Output the (x, y) coordinate of the center of the cell containing the given text.  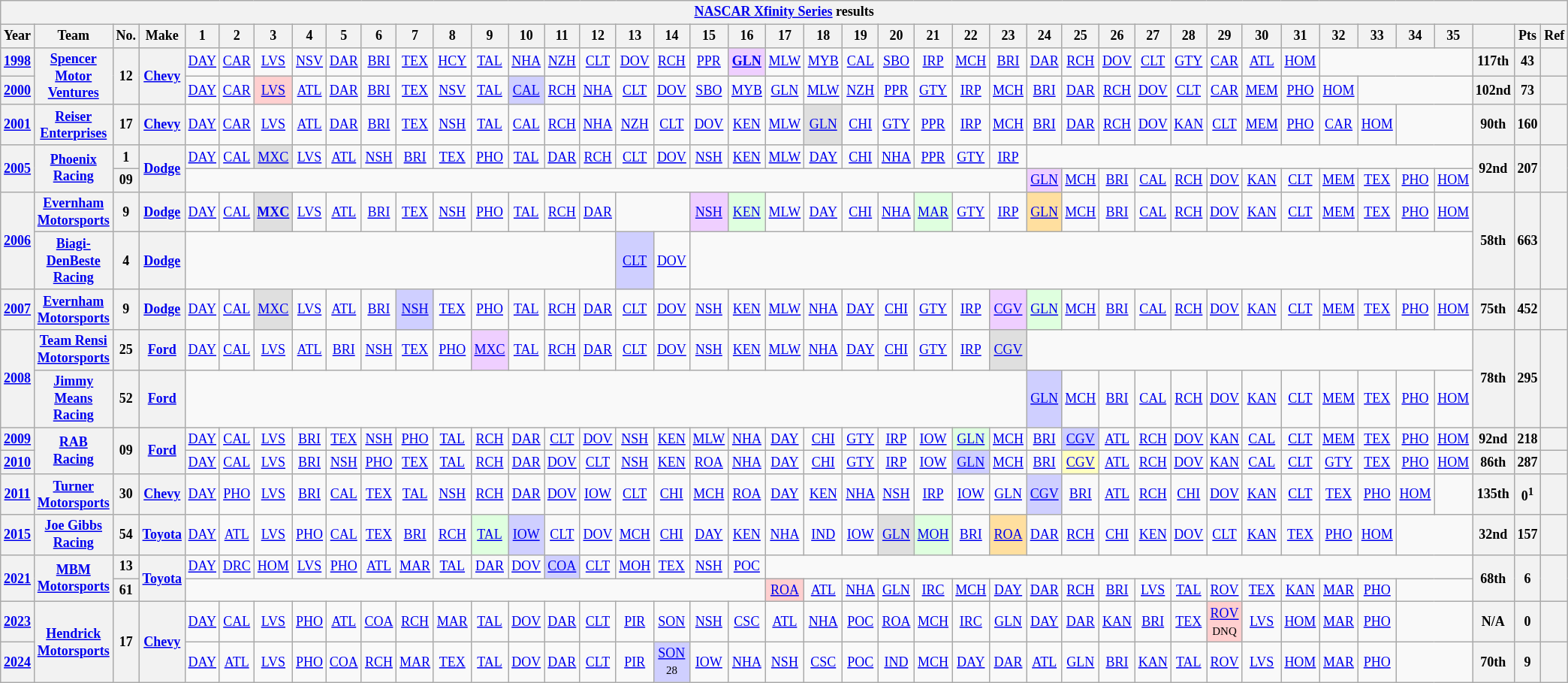
7 (415, 36)
3 (273, 36)
663 (1527, 240)
61 (126, 591)
34 (1415, 36)
2007 (18, 310)
Pts (1527, 36)
Phoenix Racing (74, 168)
29 (1225, 36)
Hendrick Motorsports (74, 642)
52 (126, 398)
1998 (18, 62)
Team (74, 36)
2010 (18, 463)
2005 (18, 168)
22 (971, 36)
01 (1527, 494)
2006 (18, 240)
75th (1493, 310)
2023 (18, 622)
10 (526, 36)
16 (747, 36)
207 (1527, 168)
Make (162, 36)
18 (823, 36)
2008 (18, 379)
Ref (1554, 36)
5 (344, 36)
58th (1493, 240)
Reiser Enterprises (74, 125)
135th (1493, 494)
70th (1493, 662)
35 (1454, 36)
43 (1527, 62)
Biagi-DenBeste Racing (74, 261)
26 (1117, 36)
HCY (452, 62)
21 (933, 36)
Team Rensi Motorsports (74, 350)
20 (897, 36)
86th (1493, 463)
2021 (18, 578)
15 (709, 36)
2024 (18, 662)
54 (126, 535)
Joe Gibbs Racing (74, 535)
2009 (18, 439)
ROVDNQ (1225, 622)
68th (1493, 578)
73 (1527, 90)
31 (1301, 36)
2015 (18, 535)
24 (1044, 36)
117th (1493, 62)
MBM Motorsports (74, 578)
14 (672, 36)
0 (1527, 622)
28 (1189, 36)
102nd (1493, 90)
2 (237, 36)
Turner Motorsports (74, 494)
11 (562, 36)
SON (672, 622)
Year (18, 36)
8 (452, 36)
Spencer Motor Ventures (74, 76)
SON28 (672, 662)
160 (1527, 125)
No. (126, 36)
2001 (18, 125)
19 (861, 36)
295 (1527, 379)
23 (1009, 36)
218 (1527, 439)
32nd (1493, 535)
RAB Racing (74, 451)
27 (1153, 36)
78th (1493, 379)
287 (1527, 463)
452 (1527, 310)
157 (1527, 535)
2011 (18, 494)
Jimmy Means Racing (74, 398)
N/A (1493, 622)
DRC (237, 567)
NASCAR Xfinity Series results (784, 12)
90th (1493, 125)
2000 (18, 90)
33 (1377, 36)
32 (1339, 36)
